From the cell containing the given text, extract its center point as (x, y) coordinate. 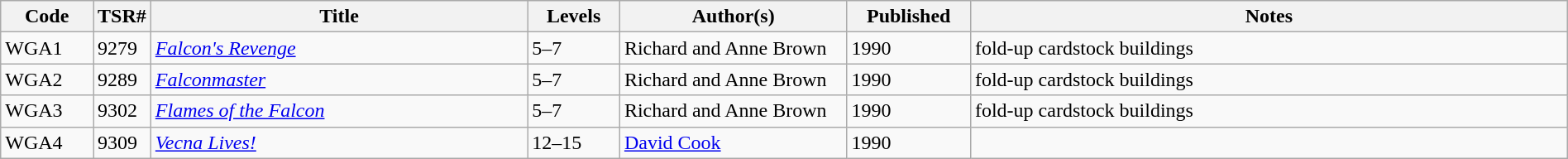
Published (908, 17)
Code (47, 17)
Levels (574, 17)
9289 (122, 79)
Flames of the Falcon (339, 111)
David Cook (733, 142)
9309 (122, 142)
Notes (1269, 17)
12–15 (574, 142)
WGA2 (47, 79)
Falconmaster (339, 79)
Author(s) (733, 17)
9302 (122, 111)
Falcon's Revenge (339, 48)
WGA1 (47, 48)
WGA3 (47, 111)
WGA4 (47, 142)
TSR# (122, 17)
Title (339, 17)
9279 (122, 48)
Vecna Lives! (339, 142)
